For the text-containing cell, return its midpoint in (X, Y) coordinate format. 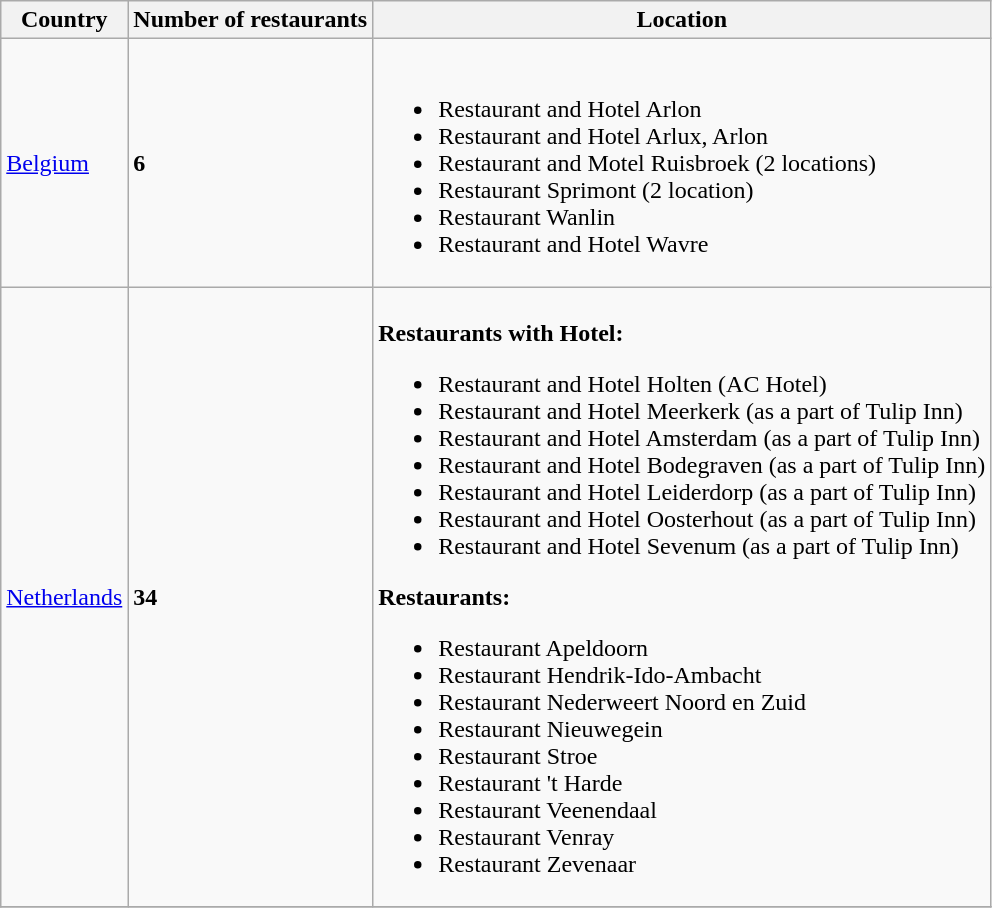
Belgium (64, 163)
34 (250, 597)
Country (64, 20)
Number of restaurants (250, 20)
Netherlands (64, 597)
6 (250, 163)
Location (682, 20)
